Extract the [X, Y] coordinate from the center of the cell holding the provided text.  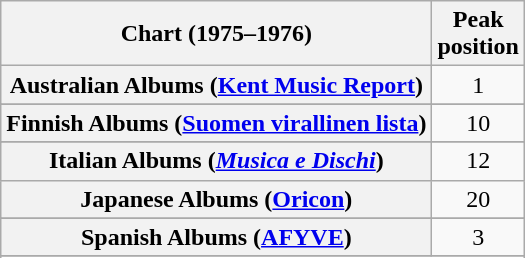
12 [478, 161]
3 [478, 237]
Italian Albums (Musica e Dischi) [216, 161]
Chart (1975–1976) [216, 34]
10 [478, 123]
20 [478, 199]
Finnish Albums (Suomen virallinen lista) [216, 123]
Peakposition [478, 34]
Australian Albums (Kent Music Report) [216, 85]
Japanese Albums (Oricon) [216, 199]
1 [478, 85]
Spanish Albums (AFYVE) [216, 237]
